Extract the (x, y) coordinate from the center of the cell holding the provided text.  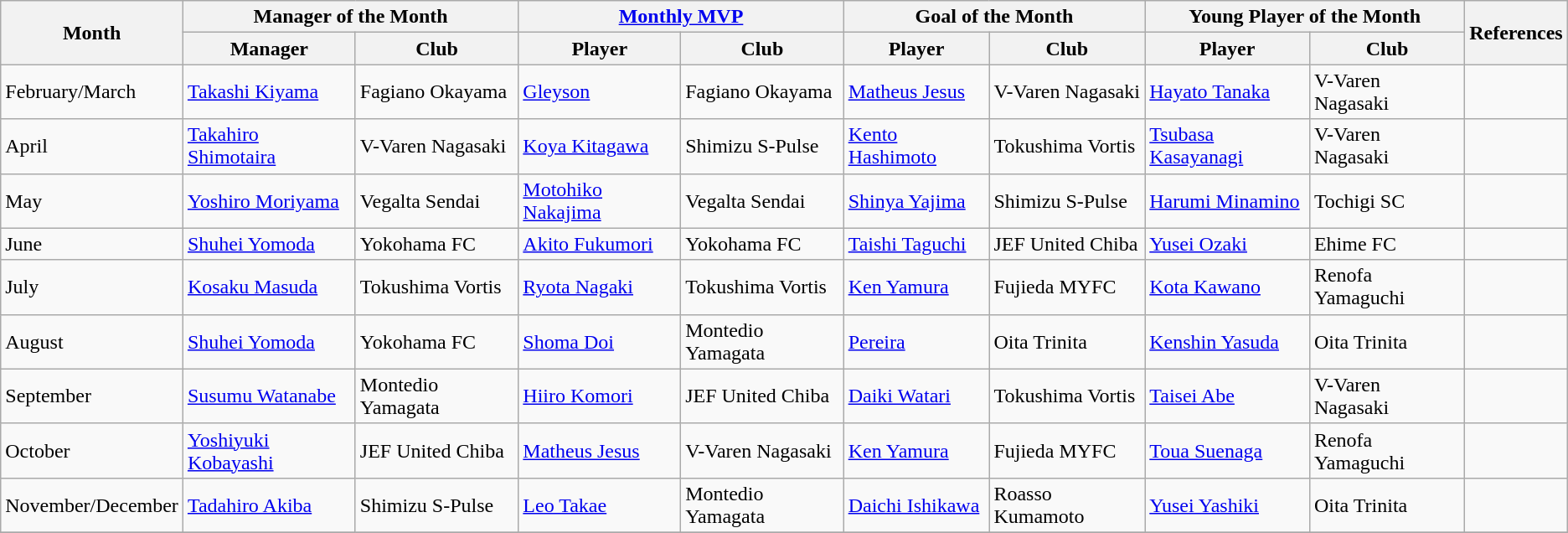
Roasso Kumamoto (1067, 505)
Month (92, 33)
July (92, 287)
Manager of the Month (350, 17)
Kosaku Masuda (269, 287)
Kento Hashimoto (916, 146)
Harumi Minamino (1228, 201)
April (92, 146)
Pereira (916, 342)
Ryota Nagaki (600, 287)
Koya Kitagawa (600, 146)
Hiiro Komori (600, 396)
Yoshiyuki Kobayashi (269, 451)
Kota Kawano (1228, 287)
Taishi Taguchi (916, 244)
Shinya Yajima (916, 201)
Goal of the Month (994, 17)
June (92, 244)
Yoshiro Moriyama (269, 201)
Daichi Ishikawa (916, 505)
Tadahiro Akiba (269, 505)
Tochigi SC (1387, 201)
Daiki Watari (916, 396)
Tsubasa Kasayanagi (1228, 146)
Yusei Ozaki (1228, 244)
Leo Takae (600, 505)
October (92, 451)
Gleyson (600, 92)
Shoma Doi (600, 342)
Takahiro Shimotaira (269, 146)
Akito Fukumori (600, 244)
Taisei Abe (1228, 396)
Toua Suenaga (1228, 451)
May (92, 201)
Manager (269, 49)
Young Player of the Month (1305, 17)
Monthly MVP (681, 17)
Hayato Tanaka (1228, 92)
References (1516, 33)
Kenshin Yasuda (1228, 342)
Takashi Kiyama (269, 92)
Susumu Watanabe (269, 396)
Motohiko Nakajima (600, 201)
November/December (92, 505)
August (92, 342)
Yusei Yashiki (1228, 505)
February/March (92, 92)
Ehime FC (1387, 244)
September (92, 396)
